Search for the cell housing the specified text and yield its (X, Y) center coordinate. 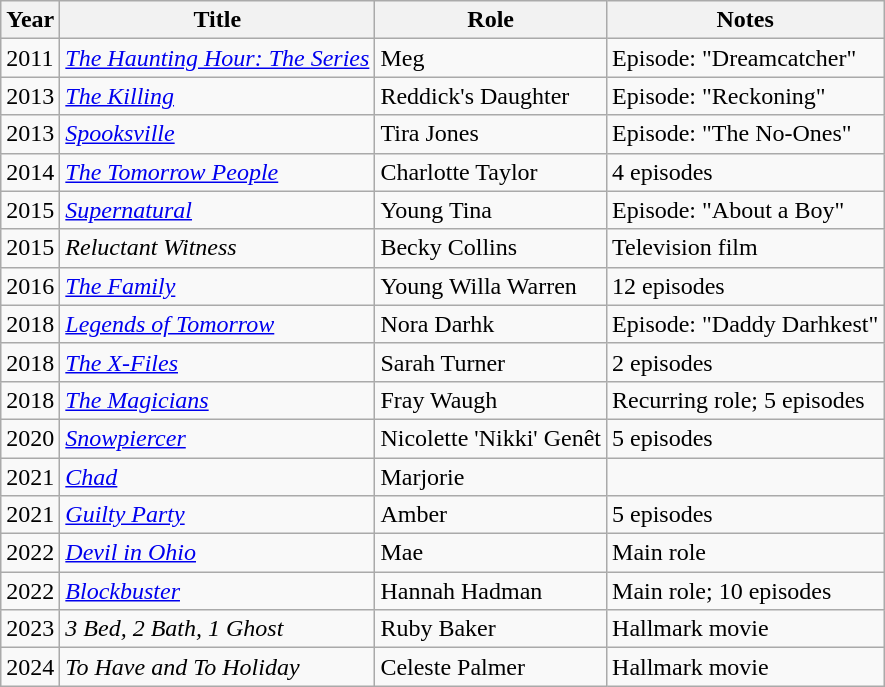
Meg (491, 58)
Nora Darhk (491, 324)
The Killing (218, 96)
Charlotte Taylor (491, 172)
Becky Collins (491, 248)
Chad (218, 477)
Mae (491, 553)
Recurring role; 5 episodes (746, 400)
Episode: "Daddy Darhkest" (746, 324)
The Magicians (218, 400)
Reddick's Daughter (491, 96)
Celeste Palmer (491, 667)
Legends of Tomorrow (218, 324)
Marjorie (491, 477)
12 episodes (746, 286)
The Family (218, 286)
The Haunting Hour: The Series (218, 58)
Supernatural (218, 210)
Ruby Baker (491, 629)
Guilty Party (218, 515)
Episode: "Dreamcatcher" (746, 58)
The X-Files (218, 362)
Tira Jones (491, 134)
2020 (30, 438)
4 episodes (746, 172)
Blockbuster (218, 591)
The Tomorrow People (218, 172)
Episode: "Reckoning" (746, 96)
Main role (746, 553)
Title (218, 20)
Amber (491, 515)
Main role; 10 episodes (746, 591)
Snowpiercer (218, 438)
Spooksville (218, 134)
Television film (746, 248)
2024 (30, 667)
2 episodes (746, 362)
2016 (30, 286)
Episode: "About a Boy" (746, 210)
Notes (746, 20)
Hannah Hadman (491, 591)
Reluctant Witness (218, 248)
2011 (30, 58)
2023 (30, 629)
Sarah Turner (491, 362)
Episode: "The No-Ones" (746, 134)
Role (491, 20)
3 Bed, 2 Bath, 1 Ghost (218, 629)
Young Tina (491, 210)
To Have and To Holiday (218, 667)
Fray Waugh (491, 400)
Young Willa Warren (491, 286)
2014 (30, 172)
Nicolette 'Nikki' Genêt (491, 438)
Year (30, 20)
Devil in Ohio (218, 553)
